Determine the [x, y] coordinate at the center of the cell enclosing the given text.  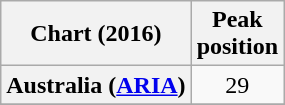
Australia (ARIA) [96, 85]
Peak position [237, 34]
29 [237, 85]
Chart (2016) [96, 34]
